Identify which cell holds the provided text, then report its [x, y] central coordinate. 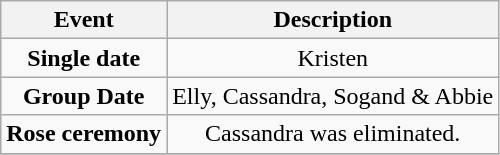
Description [333, 20]
Rose ceremony [84, 134]
Event [84, 20]
Elly, Cassandra, Sogand & Abbie [333, 96]
Group Date [84, 96]
Kristen [333, 58]
Single date [84, 58]
Cassandra was eliminated. [333, 134]
